Find where the given text appears and provide that cell's center as [X, Y] coordinate. 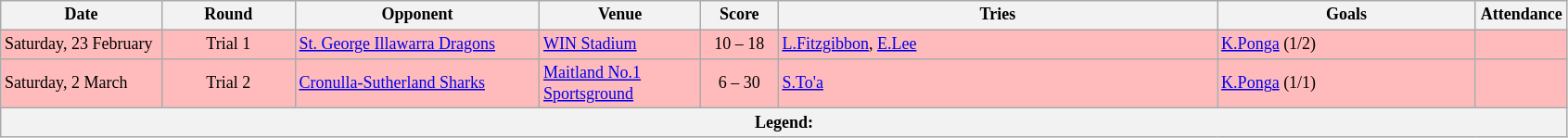
K.Ponga (1/1) [1346, 83]
Cronulla-Sutherland Sharks [417, 83]
Goals [1346, 15]
Opponent [417, 15]
WIN Stadium [620, 44]
Round [228, 15]
Tries [998, 15]
Venue [620, 15]
K.Ponga (1/2) [1346, 44]
S.To'a [998, 83]
Score [739, 15]
L.Fitzgibbon, E.Lee [998, 44]
Legend: [784, 122]
6 – 30 [739, 83]
10 – 18 [739, 44]
Attendance [1521, 15]
Maitland No.1 Sportsground [620, 83]
St. George Illawarra Dragons [417, 44]
Saturday, 23 February [82, 44]
Date [82, 15]
Trial 1 [228, 44]
Trial 2 [228, 83]
Saturday, 2 March [82, 83]
